Return the (x, y) coordinate for the center point of the cell that contains the specified text.  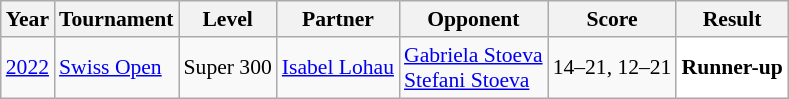
2022 (28, 68)
Tournament (116, 19)
Year (28, 19)
Level (228, 19)
14–21, 12–21 (612, 68)
Isabel Lohau (338, 68)
Gabriela Stoeva Stefani Stoeva (474, 68)
Score (612, 19)
Super 300 (228, 68)
Opponent (474, 19)
Swiss Open (116, 68)
Partner (338, 19)
Result (732, 19)
Runner-up (732, 68)
